For the text-containing cell, return its midpoint in [x, y] coordinate format. 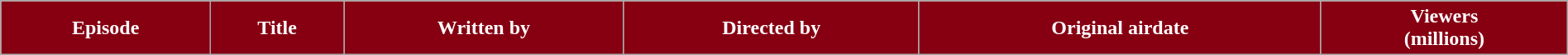
Viewers(millions) [1444, 28]
Original airdate [1120, 28]
Directed by [771, 28]
Written by [485, 28]
Title [278, 28]
Episode [106, 28]
